Output the [x, y] coordinate of the center of the cell containing the given text.  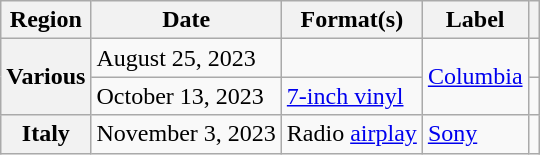
Columbia [475, 77]
Italy [46, 134]
7-inch vinyl [352, 96]
Various [46, 77]
October 13, 2023 [186, 96]
Region [46, 20]
Radio airplay [352, 134]
November 3, 2023 [186, 134]
Label [475, 20]
Sony [475, 134]
Format(s) [352, 20]
Date [186, 20]
August 25, 2023 [186, 58]
